Return the (x, y) coordinate for the center point of the cell that contains the specified text.  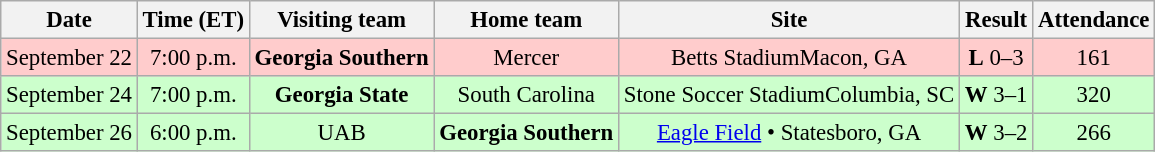
320 (1094, 95)
Result (996, 20)
266 (1094, 133)
September 24 (69, 95)
September 26 (69, 133)
Date (69, 20)
Eagle Field • Statesboro, GA (790, 133)
Georgia State (342, 95)
South Carolina (526, 95)
6:00 p.m. (193, 133)
September 22 (69, 58)
W 3–2 (996, 133)
Site (790, 20)
Mercer (526, 58)
Home team (526, 20)
W 3–1 (996, 95)
L 0–3 (996, 58)
Attendance (1094, 20)
Visiting team (342, 20)
Betts StadiumMacon, GA (790, 58)
161 (1094, 58)
Time (ET) (193, 20)
UAB (342, 133)
Stone Soccer StadiumColumbia, SC (790, 95)
